Identify which cell holds the provided text, then report its (X, Y) central coordinate. 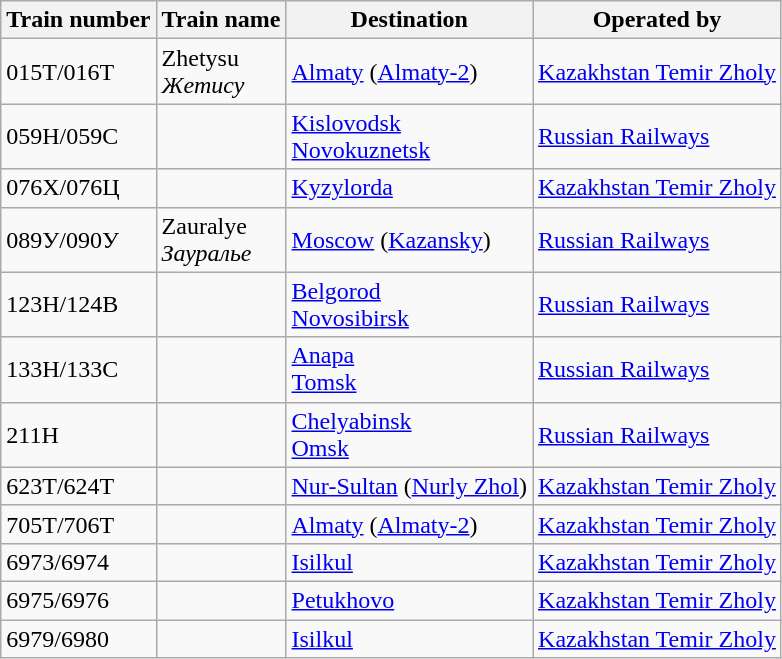
6975/6976 (78, 600)
015Т/016Т (78, 72)
Destination (410, 20)
059Н/059С (78, 136)
Chelyabinsk Omsk (410, 434)
211Н (78, 434)
6979/6980 (78, 639)
Zauralye Зауралье (221, 240)
133Н/133С (78, 370)
Zhetysu Жетису (221, 72)
6973/6974 (78, 562)
Train name (221, 20)
Petukhovo (410, 600)
Moscow (Kazansky) (410, 240)
Anapa Tomsk (410, 370)
623Т/624Т (78, 486)
123Н/124В (78, 304)
Train number (78, 20)
076Х/076Ц (78, 188)
Nur-Sultan (Nurly Zhol) (410, 486)
Kislovodsk Novokuznetsk (410, 136)
Operated by (658, 20)
705Т/706Т (78, 524)
Belgorod Novosibirsk (410, 304)
Kyzylorda (410, 188)
089У/090У (78, 240)
